Detect which cell encompasses the target text, then output its [x, y] center coordinate. 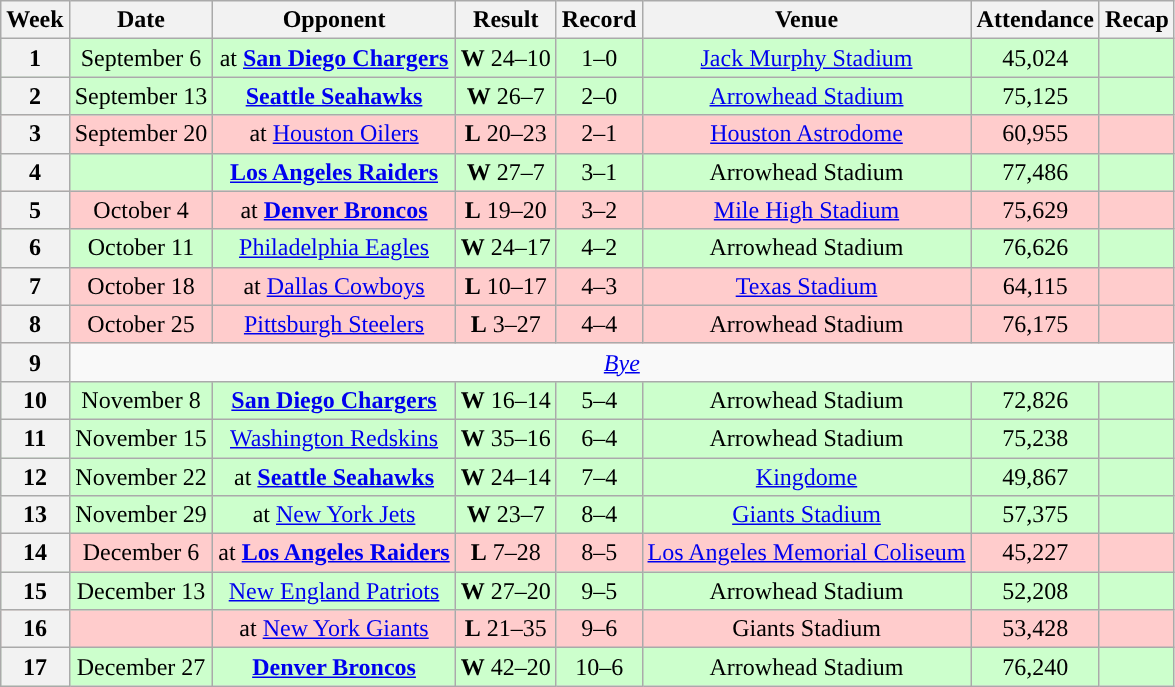
57,375 [1035, 515]
Record [599, 20]
W 26–7 [506, 96]
7–4 [599, 477]
72,826 [1035, 400]
12 [35, 477]
3–1 [599, 172]
at Los Angeles Raiders [334, 553]
November 8 [141, 400]
December 6 [141, 553]
W 42–20 [506, 667]
Houston Astrodome [806, 134]
October 25 [141, 324]
W 23–7 [506, 515]
December 27 [141, 667]
W 27–20 [506, 591]
October 11 [141, 248]
October 18 [141, 286]
2–0 [599, 96]
September 13 [141, 96]
10 [35, 400]
Kingdome [806, 477]
Date [141, 20]
9–6 [599, 629]
4–4 [599, 324]
November 15 [141, 438]
at Dallas Cowboys [334, 286]
Jack Murphy Stadium [806, 58]
3–2 [599, 210]
3 [35, 134]
at San Diego Chargers [334, 58]
77,486 [1035, 172]
San Diego Chargers [334, 400]
64,115 [1035, 286]
L 10–17 [506, 286]
11 [35, 438]
4 [35, 172]
W 16–14 [506, 400]
75,125 [1035, 96]
16 [35, 629]
Venue [806, 20]
45,024 [1035, 58]
November 29 [141, 515]
Bye [622, 362]
Los Angeles Raiders [334, 172]
Denver Broncos [334, 667]
L 20–23 [506, 134]
December 13 [141, 591]
at Seattle Seahawks [334, 477]
W 24–10 [506, 58]
Philadelphia Eagles [334, 248]
8 [35, 324]
Los Angeles Memorial Coliseum [806, 553]
L 19–20 [506, 210]
9–5 [599, 591]
8–5 [599, 553]
Result [506, 20]
76,175 [1035, 324]
1 [35, 58]
75,629 [1035, 210]
2 [35, 96]
14 [35, 553]
60,955 [1035, 134]
L 7–28 [506, 553]
Washington Redskins [334, 438]
New England Patriots [334, 591]
W 35–16 [506, 438]
17 [35, 667]
10–6 [599, 667]
52,208 [1035, 591]
Recap [1136, 20]
9 [35, 362]
at New York Giants [334, 629]
13 [35, 515]
4–2 [599, 248]
Week [35, 20]
76,626 [1035, 248]
W 27–7 [506, 172]
L 3–27 [506, 324]
L 21–35 [506, 629]
6–4 [599, 438]
Opponent [334, 20]
45,227 [1035, 553]
7 [35, 286]
Mile High Stadium [806, 210]
53,428 [1035, 629]
September 6 [141, 58]
at New York Jets [334, 515]
6 [35, 248]
8–4 [599, 515]
Texas Stadium [806, 286]
1–0 [599, 58]
4–3 [599, 286]
September 20 [141, 134]
at Denver Broncos [334, 210]
W 24–14 [506, 477]
5 [35, 210]
Pittsburgh Steelers [334, 324]
5–4 [599, 400]
October 4 [141, 210]
75,238 [1035, 438]
2–1 [599, 134]
76,240 [1035, 667]
at Houston Oilers [334, 134]
W 24–17 [506, 248]
Attendance [1035, 20]
Seattle Seahawks [334, 96]
49,867 [1035, 477]
November 22 [141, 477]
15 [35, 591]
